From the cell containing the given text, extract its center point as [x, y] coordinate. 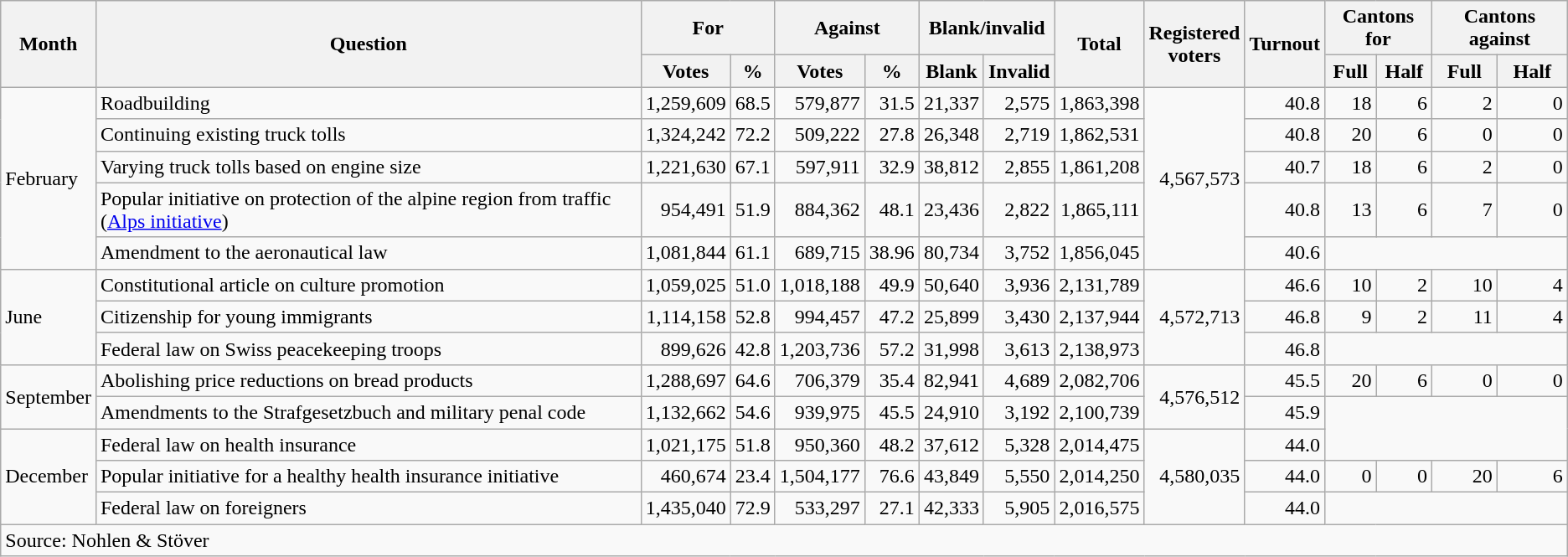
706,379 [819, 380]
57.2 [891, 348]
25,899 [952, 317]
48.1 [891, 209]
42,333 [952, 508]
Abolishing price reductions on bread products [369, 380]
72.2 [752, 135]
December [49, 477]
2,014,475 [1099, 445]
1,259,609 [685, 103]
1,221,630 [685, 167]
Continuing existing truck tolls [369, 135]
23,436 [952, 209]
June [49, 317]
67.1 [752, 167]
4,576,512 [1194, 396]
597,911 [819, 167]
4,572,713 [1194, 317]
Cantons against [1499, 28]
460,674 [685, 477]
Cantons for [1378, 28]
68.5 [752, 103]
Turnout [1285, 44]
2,575 [1019, 103]
Varying truck tolls based on engine size [369, 167]
Against [847, 28]
1,865,111 [1099, 209]
5,550 [1019, 477]
Popular initiative on protection of the alpine region from traffic (Alps initiative) [369, 209]
9 [1350, 317]
45.9 [1285, 412]
September [49, 396]
939,975 [819, 412]
80,734 [952, 253]
Month [49, 44]
Blank/invalid [987, 28]
61.1 [752, 253]
35.4 [891, 380]
2,100,739 [1099, 412]
27.1 [891, 508]
Citizenship for young immigrants [369, 317]
51.8 [752, 445]
Source: Nohlen & Stöver [784, 540]
27.8 [891, 135]
48.2 [891, 445]
For [708, 28]
689,715 [819, 253]
49.9 [891, 285]
42.8 [752, 348]
1,059,025 [685, 285]
Federal law on Swiss peacekeeping troops [369, 348]
31,998 [952, 348]
76.6 [891, 477]
40.6 [1285, 253]
3,430 [1019, 317]
24,910 [952, 412]
40.7 [1285, 167]
4,567,573 [1194, 178]
38,812 [952, 167]
26,348 [952, 135]
54.6 [752, 412]
4,689 [1019, 380]
46.6 [1285, 285]
2,822 [1019, 209]
38.96 [891, 253]
Constitutional article on culture promotion [369, 285]
51.0 [752, 285]
82,941 [952, 380]
954,491 [685, 209]
Invalid [1019, 71]
1,504,177 [819, 477]
1,021,175 [685, 445]
4,580,035 [1194, 477]
11 [1464, 317]
2,855 [1019, 167]
5,905 [1019, 508]
Amendment to the aeronautical law [369, 253]
509,222 [819, 135]
533,297 [819, 508]
1,132,662 [685, 412]
Federal law on foreigners [369, 508]
5,328 [1019, 445]
579,877 [819, 103]
13 [1350, 209]
37,612 [952, 445]
3,613 [1019, 348]
1,856,045 [1099, 253]
Blank [952, 71]
47.2 [891, 317]
Popular initiative for a healthy health insurance initiative [369, 477]
2,016,575 [1099, 508]
52.8 [752, 317]
Registeredvoters [1194, 44]
950,360 [819, 445]
51.9 [752, 209]
Question [369, 44]
23.4 [752, 477]
Roadbuilding [369, 103]
Amendments to the Strafgesetzbuch and military penal code [369, 412]
3,752 [1019, 253]
2,014,250 [1099, 477]
3,936 [1019, 285]
1,203,736 [819, 348]
21,337 [952, 103]
2,131,789 [1099, 285]
1,081,844 [685, 253]
2,082,706 [1099, 380]
31.5 [891, 103]
1,862,531 [1099, 135]
1,324,242 [685, 135]
2,137,944 [1099, 317]
February [49, 178]
43,849 [952, 477]
1,288,697 [685, 380]
32.9 [891, 167]
1,114,158 [685, 317]
Federal law on health insurance [369, 445]
3,192 [1019, 412]
2,719 [1019, 135]
7 [1464, 209]
Total [1099, 44]
1,861,208 [1099, 167]
884,362 [819, 209]
2,138,973 [1099, 348]
1,863,398 [1099, 103]
1,018,188 [819, 285]
64.6 [752, 380]
72.9 [752, 508]
1,435,040 [685, 508]
899,626 [685, 348]
50,640 [952, 285]
994,457 [819, 317]
